From the cell containing the given text, extract its center point as [x, y] coordinate. 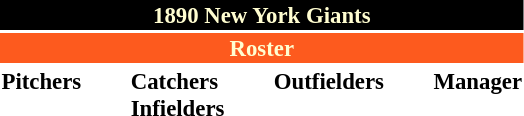
1890 New York Giants [262, 15]
Roster [262, 48]
